Return the (X, Y) coordinate for the center point of the cell that contains the specified text.  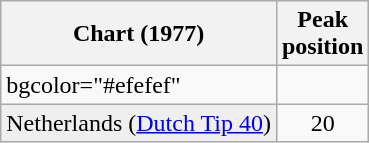
20 (322, 123)
Chart (1977) (139, 34)
Netherlands (Dutch Tip 40) (139, 123)
Peakposition (322, 34)
bgcolor="#efefef" (139, 85)
